Search for the cell housing the specified text and yield its (X, Y) center coordinate. 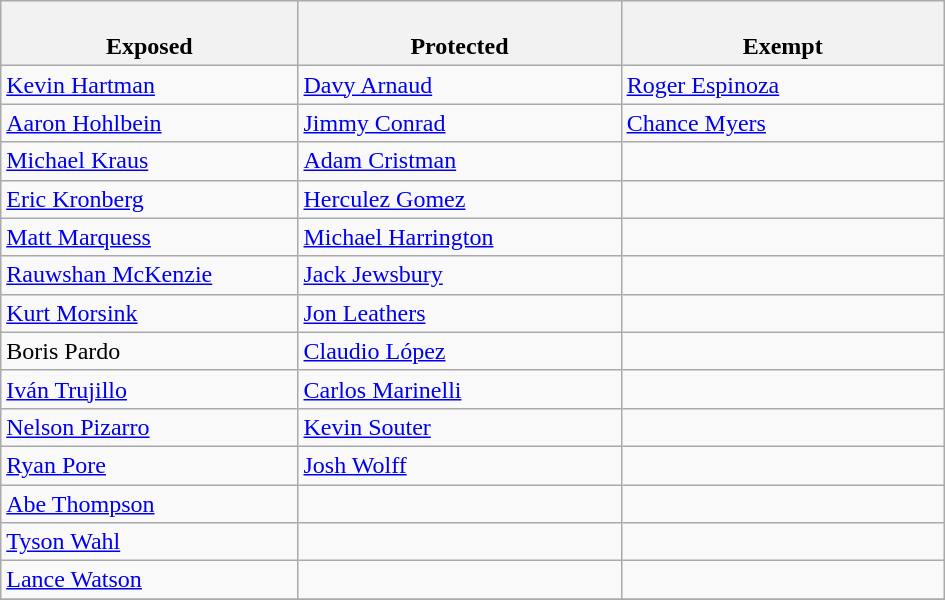
Iván Trujillo (150, 389)
Kevin Souter (460, 427)
Tyson Wahl (150, 542)
Jon Leathers (460, 313)
Michael Harrington (460, 237)
Adam Cristman (460, 161)
Rauwshan McKenzie (150, 275)
Carlos Marinelli (460, 389)
Protected (460, 34)
Nelson Pizarro (150, 427)
Exposed (150, 34)
Aaron Hohlbein (150, 123)
Lance Watson (150, 580)
Ryan Pore (150, 465)
Roger Espinoza (782, 85)
Herculez Gomez (460, 199)
Kevin Hartman (150, 85)
Michael Kraus (150, 161)
Abe Thompson (150, 503)
Chance Myers (782, 123)
Exempt (782, 34)
Claudio López (460, 351)
Boris Pardo (150, 351)
Davy Arnaud (460, 85)
Jack Jewsbury (460, 275)
Eric Kronberg (150, 199)
Josh Wolff (460, 465)
Jimmy Conrad (460, 123)
Kurt Morsink (150, 313)
Matt Marquess (150, 237)
